Provide the (X, Y) coordinate of the cell's center where the given text is located.  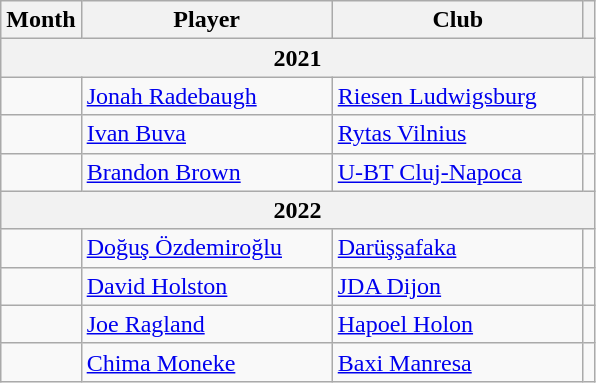
Joe Ragland (206, 324)
2021 (298, 58)
2022 (298, 210)
Brandon Brown (206, 172)
Ivan Buva (206, 134)
Hapoel Holon (458, 324)
JDA Dijon (458, 286)
U-BT Cluj-Napoca (458, 172)
Player (206, 20)
Riesen Ludwigsburg (458, 96)
Baxi Manresa (458, 362)
Chima Moneke (206, 362)
Rytas Vilnius (458, 134)
Club (458, 20)
David Holston (206, 286)
Month (41, 20)
Jonah Radebaugh (206, 96)
Darüşşafaka (458, 248)
Doğuş Özdemiroğlu (206, 248)
